Find where the given text appears and provide that cell's center as [X, Y] coordinate. 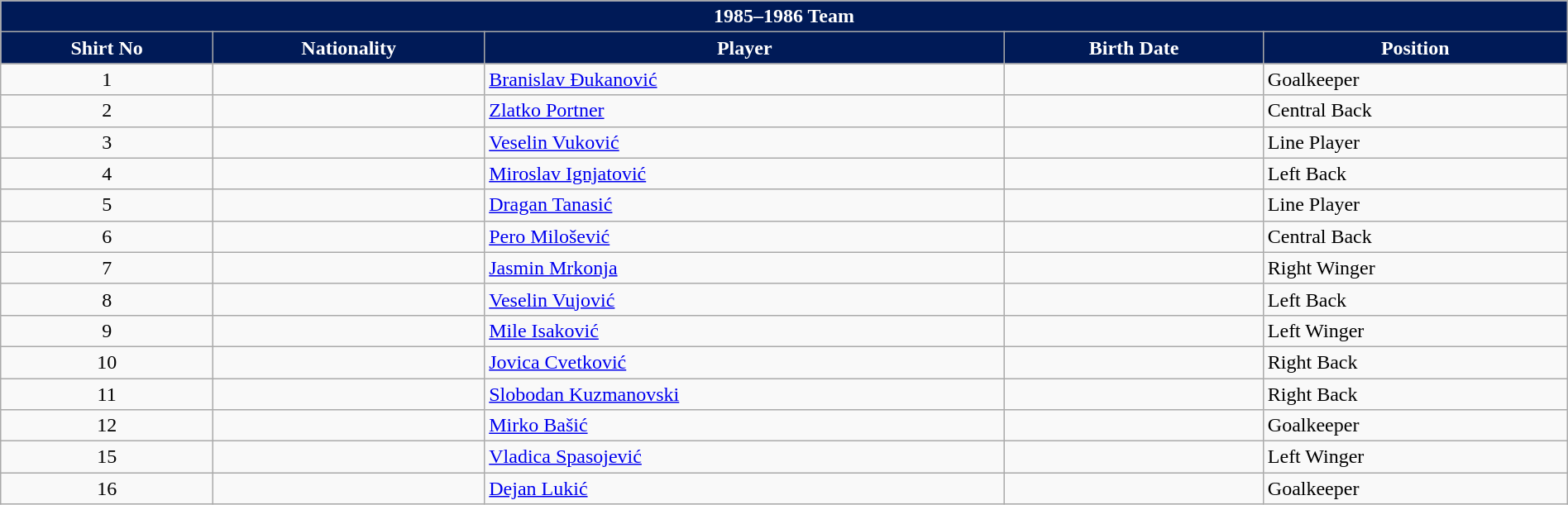
Branislav Đukanović [744, 79]
Miroslav Ignjatović [744, 174]
Player [744, 48]
Slobodan Kuzmanovski [744, 394]
11 [108, 394]
10 [108, 362]
5 [108, 205]
1 [108, 79]
15 [108, 457]
Veselin Vujović [744, 299]
8 [108, 299]
3 [108, 142]
Shirt No [108, 48]
16 [108, 488]
Vladica Spasojević [744, 457]
4 [108, 174]
Mile Isaković [744, 331]
Jasmin Mrkonja [744, 268]
Birth Date [1134, 48]
Mirko Bašić [744, 426]
Position [1415, 48]
Veselin Vuković [744, 142]
Zlatko Portner [744, 111]
Jovica Cvetković [744, 362]
Right Winger [1415, 268]
Pero Milošević [744, 236]
6 [108, 236]
Nationality [349, 48]
9 [108, 331]
Dejan Lukić [744, 488]
1985–1986 Team [784, 17]
Dragan Tanasić [744, 205]
2 [108, 111]
12 [108, 426]
7 [108, 268]
